Return the (X, Y) coordinate for the center point of the cell that contains the specified text.  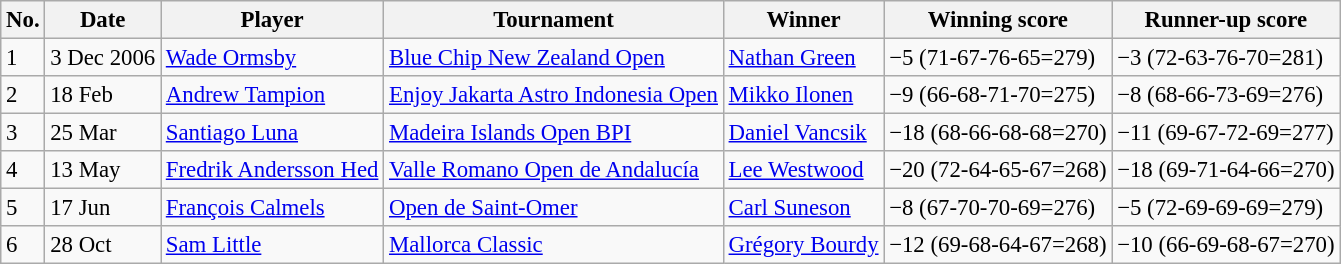
Open de Saint-Omer (554, 208)
−11 (69-67-72-69=277) (1226, 133)
18 Feb (103, 95)
Player (272, 20)
Wade Ormsby (272, 58)
3 (23, 133)
17 Jun (103, 208)
5 (23, 208)
Enjoy Jakarta Astro Indonesia Open (554, 95)
Date (103, 20)
Carl Suneson (804, 208)
6 (23, 245)
1 (23, 58)
Valle Romano Open de Andalucía (554, 170)
−8 (67-70-70-69=276) (998, 208)
Blue Chip New Zealand Open (554, 58)
No. (23, 20)
Santiago Luna (272, 133)
−10 (66-69-68-67=270) (1226, 245)
Sam Little (272, 245)
Madeira Islands Open BPI (554, 133)
−8 (68-66-73-69=276) (1226, 95)
Winning score (998, 20)
−5 (71-67-76-65=279) (998, 58)
13 May (103, 170)
Andrew Tampion (272, 95)
Winner (804, 20)
Mikko Ilonen (804, 95)
François Calmels (272, 208)
Daniel Vancsik (804, 133)
Nathan Green (804, 58)
Lee Westwood (804, 170)
−5 (72-69-69-69=279) (1226, 208)
−18 (68-66-68-68=270) (998, 133)
Tournament (554, 20)
−18 (69-71-64-66=270) (1226, 170)
−20 (72-64-65-67=268) (998, 170)
2 (23, 95)
28 Oct (103, 245)
Runner-up score (1226, 20)
4 (23, 170)
−12 (69-68-64-67=268) (998, 245)
−3 (72-63-76-70=281) (1226, 58)
−9 (66-68-71-70=275) (998, 95)
3 Dec 2006 (103, 58)
Fredrik Andersson Hed (272, 170)
Grégory Bourdy (804, 245)
25 Mar (103, 133)
Mallorca Classic (554, 245)
